Provide the (X, Y) coordinate of the cell's center where the given text is located.  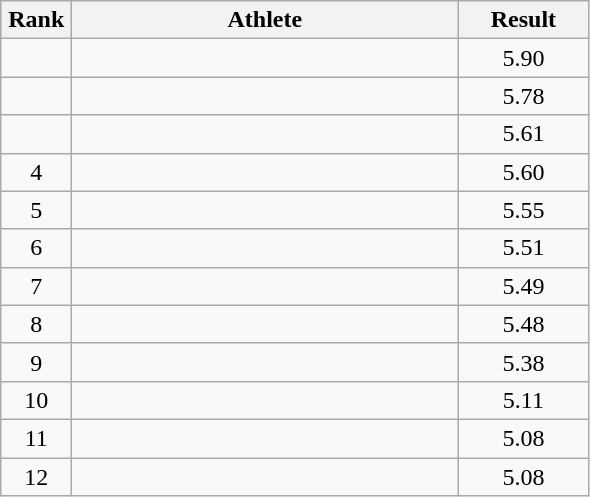
8 (36, 324)
5.61 (524, 134)
Athlete (265, 20)
Rank (36, 20)
10 (36, 400)
5.55 (524, 210)
5.51 (524, 248)
5.49 (524, 286)
5.48 (524, 324)
Result (524, 20)
5.60 (524, 172)
9 (36, 362)
5.90 (524, 58)
7 (36, 286)
5.38 (524, 362)
11 (36, 438)
5.78 (524, 96)
5 (36, 210)
6 (36, 248)
12 (36, 477)
5.11 (524, 400)
4 (36, 172)
